Identify which cell holds the provided text, then report its [X, Y] central coordinate. 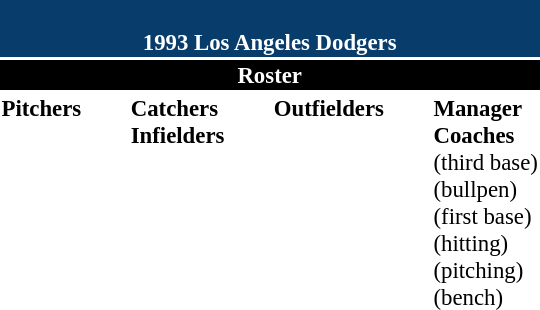
1993 Los Angeles Dodgers [270, 28]
Roster [270, 75]
